Find where the given text appears and provide that cell's center as [X, Y] coordinate. 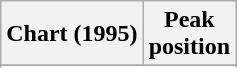
Chart (1995) [72, 34]
Peakposition [189, 34]
